Scan for the cell matching the given text and deliver its [X, Y] coordinate at center. 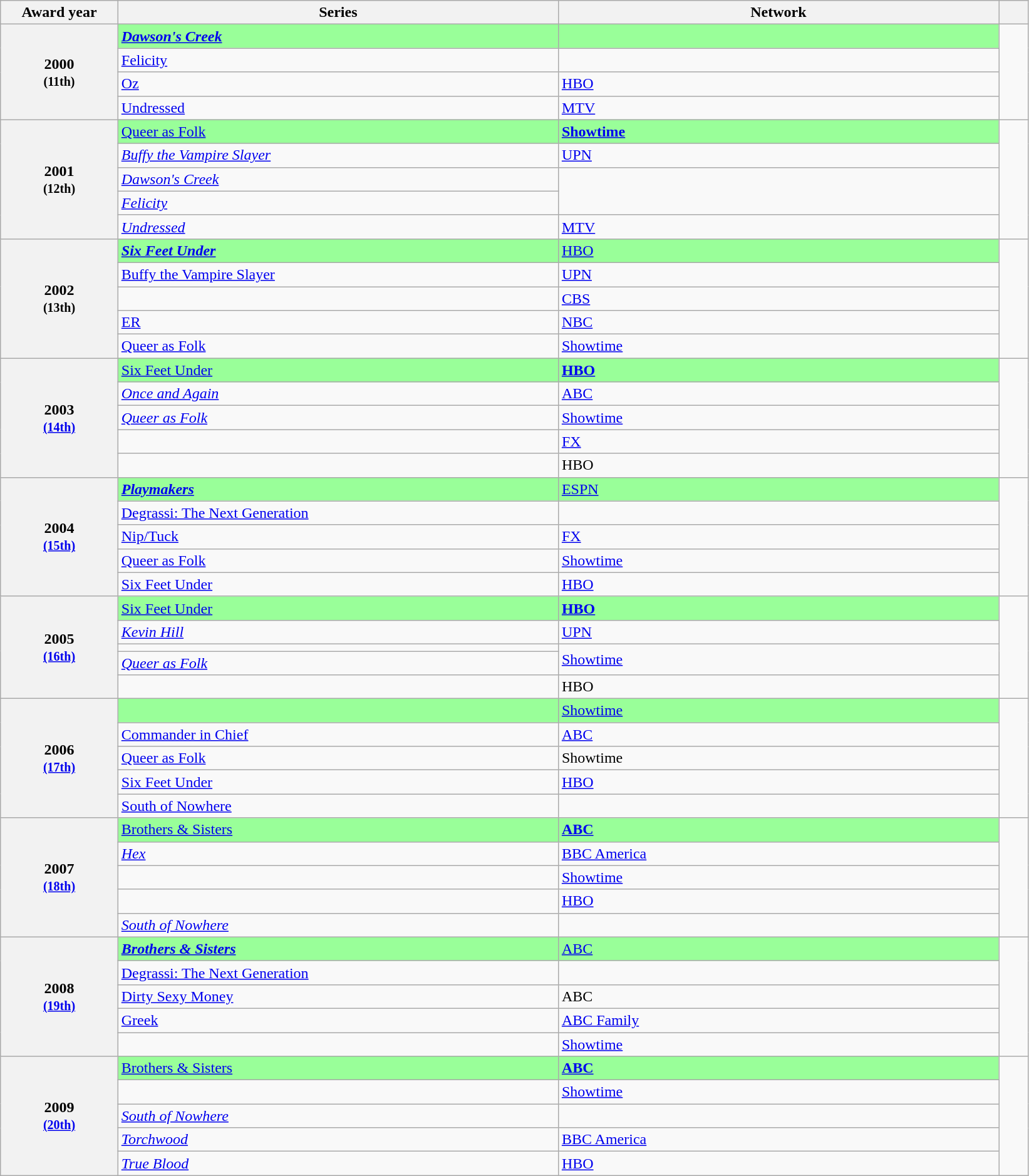
2000(11th) [59, 72]
CBS [778, 299]
Kevin Hill [338, 632]
Playmakers [338, 489]
Commander in Chief [338, 735]
2009(20th) [59, 1116]
2005(16th) [59, 647]
True Blood [338, 1163]
Award year [59, 13]
ABC Family [778, 1020]
2004(15th) [59, 537]
Network [778, 13]
2002(13th) [59, 298]
2003(14th) [59, 418]
Greek [338, 1020]
2008(19th) [59, 996]
Once and Again [338, 394]
Dirty Sexy Money [338, 996]
Series [338, 13]
Torchwood [338, 1140]
ESPN [778, 489]
Nip/Tuck [338, 537]
ER [338, 322]
Hex [338, 854]
2007(18th) [59, 877]
2006(17th) [59, 758]
2001(12th) [59, 179]
NBC [778, 322]
Oz [338, 84]
